Extract the [X, Y] coordinate from the center of the cell holding the provided text.  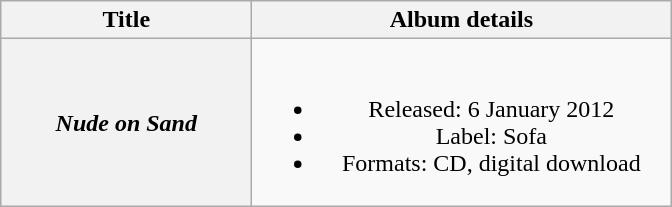
Title [126, 20]
Album details [462, 20]
Nude on Sand [126, 122]
Released: 6 January 2012Label: SofaFormats: CD, digital download [462, 122]
